From the cell containing the given text, extract its center point as [X, Y] coordinate. 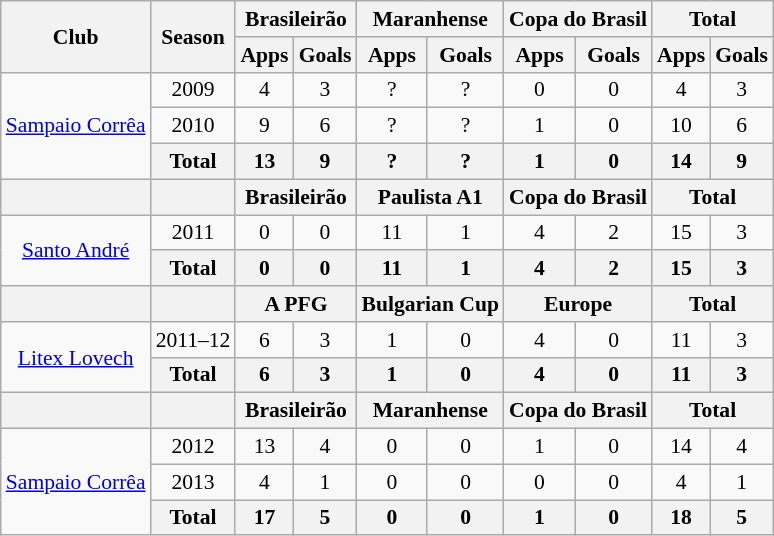
10 [681, 126]
2009 [194, 90]
A PFG [296, 304]
Season [194, 36]
2011 [194, 233]
Bulgarian Cup [430, 304]
Europe [578, 304]
17 [264, 518]
18 [681, 518]
Paulista A1 [430, 197]
2012 [194, 447]
Club [76, 36]
Litex Lovech [76, 358]
Santo André [76, 250]
2013 [194, 482]
2011–12 [194, 340]
2010 [194, 126]
